Return (X, Y) of the center of cell containing provided text 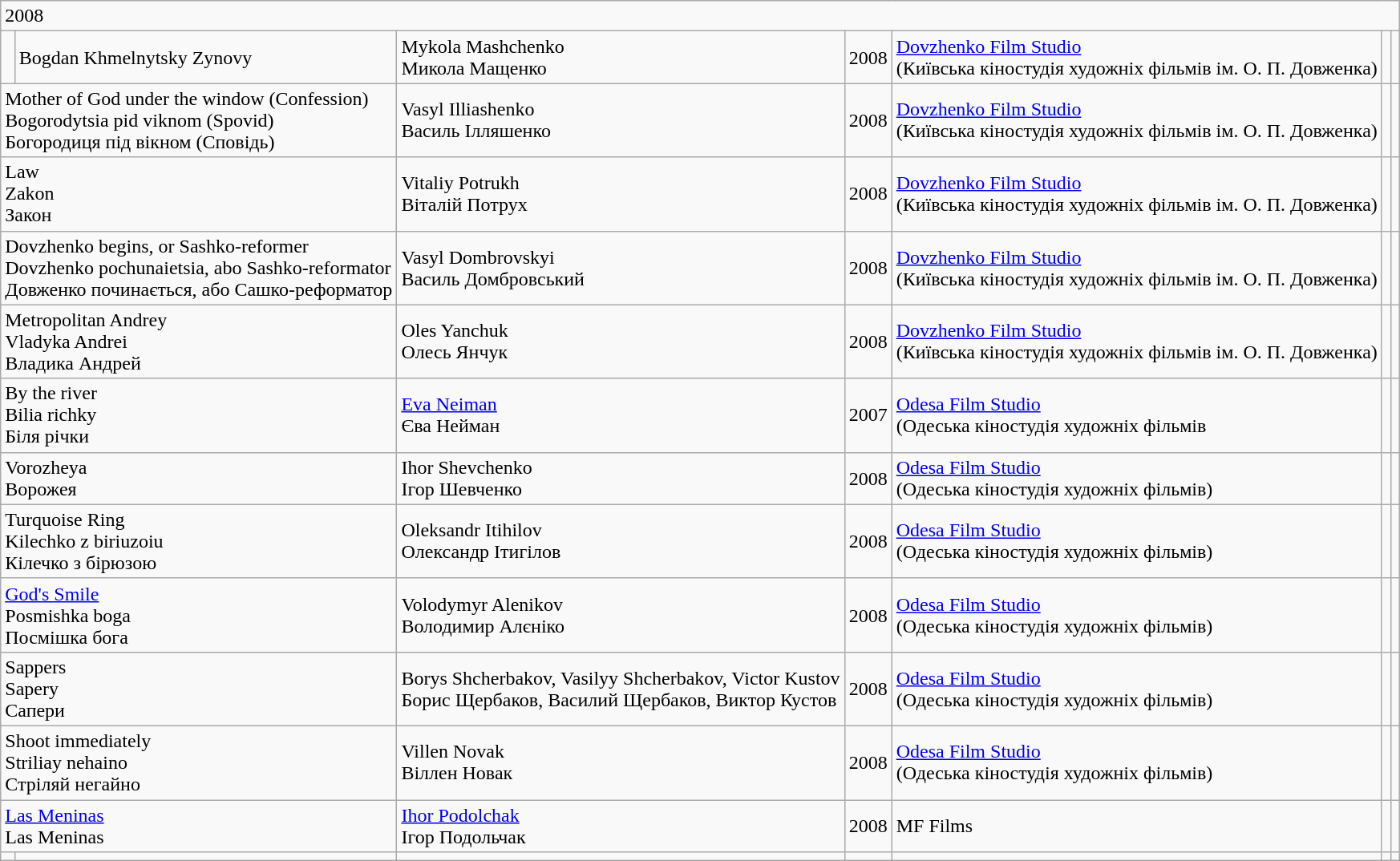
Ihor PodolchakІгор Подольчак (621, 826)
Eva NeimanЄва Нейман (621, 415)
Vasyl IlliashenkoВасиль Ілляшенко (621, 120)
Ihor ShevchenkoІгор Шевченко (621, 478)
Dovzhenko begins, or Sashko-reformerDovzhenko pochunaietsia, abo Sashko-reformatorДовженко починається, або Сашко-реформатор (199, 268)
Mykola MashchenkoМикола Мащенко (621, 58)
Vasyl DombrovskyiВасиль Домбровський (621, 268)
SappersSaperyСапери (199, 689)
God's SmilePosmіshka bogaПосмішка бога (199, 615)
Oles YanchukОлесь Янчук (621, 342)
Turquoise RingKіlechko z bіriuzoiuКілечко з бірюзою (199, 541)
Oleksandr ItihilovОлександр Ітигілов (621, 541)
Las MeninasLas Meninas (199, 826)
Mother of God under the window (Confession)Bogorodytsia pіd vіknom (Spovіd)Богородиця під вікном (Сповідь) (199, 120)
Volodymyr AlenikovВолодимир Алєніко (621, 615)
Villen NovakВіллен Новак (621, 762)
Shoot immediatelyStrіliay nehainoСтріляй негайно (199, 762)
Odesa Film Studio(Одеська кіностудія художніх фільмів (1137, 415)
By the riverBіlia rіchkyБіля річки (199, 415)
VorozheyaВорожея (199, 478)
Metropolitan AndreyVladyka AndreiВладика Андрей (199, 342)
2007 (868, 415)
Vitaliy PotrukhВіталій Потрух (621, 194)
Borys Shcherbakov, Vasilyy Shcherbakov, Victor KustovБорис Щербаков, Василий Щербаков, Виктор Кустов (621, 689)
LawZakonЗакон (199, 194)
MF Films (1137, 826)
Bogdan Khmelnytsky Zynovy (205, 58)
